Locate the cell with the specified text and output its (X, Y) center coordinate. 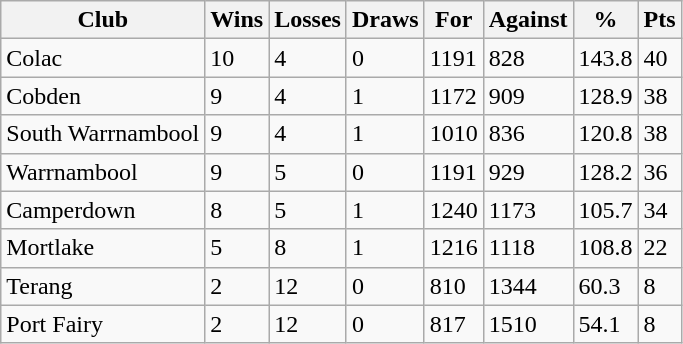
Pts (660, 20)
22 (660, 248)
817 (454, 324)
1172 (454, 96)
1344 (528, 286)
1010 (454, 134)
1173 (528, 210)
36 (660, 172)
South Warrnambool (103, 134)
60.3 (606, 286)
143.8 (606, 58)
40 (660, 58)
% (606, 20)
Draws (385, 20)
10 (237, 58)
1216 (454, 248)
105.7 (606, 210)
Mortlake (103, 248)
Terang (103, 286)
Warrnambool (103, 172)
34 (660, 210)
Against (528, 20)
108.8 (606, 248)
Club (103, 20)
909 (528, 96)
Camperdown (103, 210)
1118 (528, 248)
1510 (528, 324)
810 (454, 286)
929 (528, 172)
Losses (308, 20)
Colac (103, 58)
54.1 (606, 324)
128.2 (606, 172)
120.8 (606, 134)
836 (528, 134)
1240 (454, 210)
Wins (237, 20)
Port Fairy (103, 324)
828 (528, 58)
Cobden (103, 96)
128.9 (606, 96)
For (454, 20)
